From the cell containing the given text, extract its center point as [X, Y] coordinate. 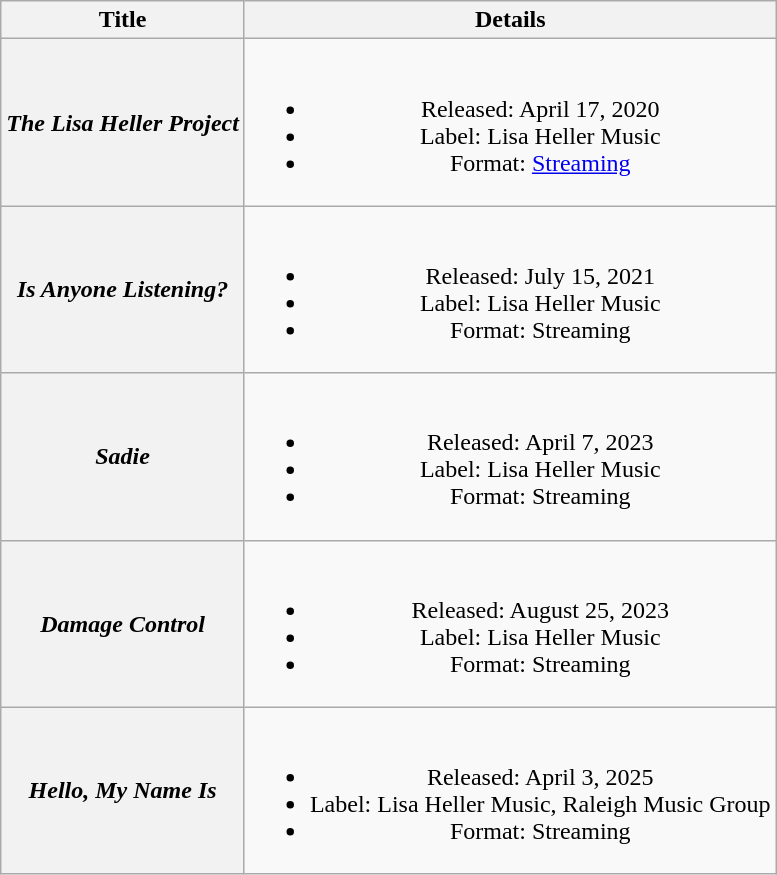
Details [510, 20]
Title [123, 20]
Released: July 15, 2021Label: Lisa Heller MusicFormat: Streaming [510, 290]
Hello, My Name Is [123, 790]
Released: April 3, 2025Label: Lisa Heller Music, Raleigh Music GroupFormat: Streaming [510, 790]
Sadie [123, 456]
Damage Control [123, 624]
Is Anyone Listening? [123, 290]
Released: April 17, 2020Label: Lisa Heller MusicFormat: Streaming [510, 122]
Released: August 25, 2023Label: Lisa Heller MusicFormat: Streaming [510, 624]
Released: April 7, 2023Label: Lisa Heller MusicFormat: Streaming [510, 456]
The Lisa Heller Project [123, 122]
